Return the [x, y] coordinate for the center point of the cell that contains the specified text.  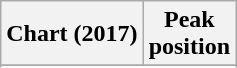
Chart (2017) [72, 34]
Peakposition [189, 34]
